Locate the cell with the specified text and output its (x, y) center coordinate. 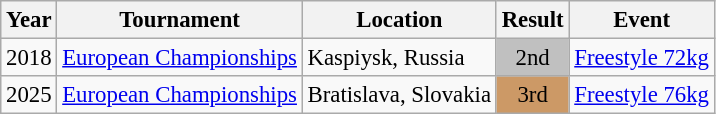
Freestyle 72kg (642, 58)
2nd (532, 58)
2025 (29, 95)
Year (29, 20)
Freestyle 76kg (642, 95)
Result (532, 20)
Kaspiysk, Russia (399, 58)
Location (399, 20)
Event (642, 20)
Tournament (180, 20)
3rd (532, 95)
2018 (29, 58)
Bratislava, Slovakia (399, 95)
